Pinpoint the cell where the given text exists, returning its (x, y) midpoint coordinate. 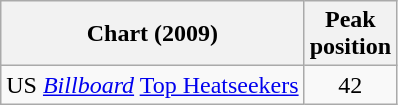
Peakposition (350, 34)
Chart (2009) (152, 34)
42 (350, 85)
US Billboard Top Heatseekers (152, 85)
